Provide the [X, Y] coordinate of the cell's center where the given text is located.  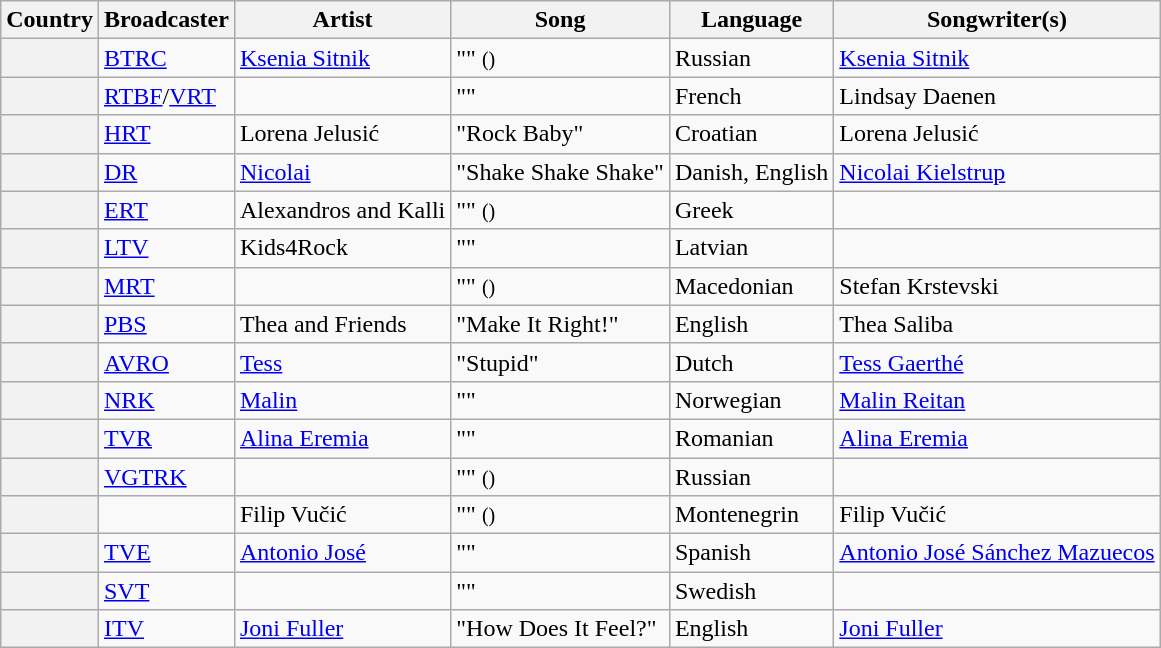
Romanian [751, 438]
Danish, English [751, 172]
Country [50, 20]
Malin [342, 400]
PBS [166, 324]
Nicolai [342, 172]
"Rock Baby" [560, 134]
Antonio José [342, 553]
Tess [342, 362]
Artist [342, 20]
Alexandros and Kalli [342, 210]
Norwegian [751, 400]
Latvian [751, 248]
Kids4Rock [342, 248]
Dutch [751, 362]
Swedish [751, 591]
Song [560, 20]
Spanish [751, 553]
Thea and Friends [342, 324]
Broadcaster [166, 20]
SVT [166, 591]
"Make It Right!" [560, 324]
"How Does It Feel?" [560, 629]
NRK [166, 400]
Tess Gaerthé [997, 362]
LTV [166, 248]
TVE [166, 553]
Stefan Krstevski [997, 286]
Antonio José Sánchez Mazuecos [997, 553]
Montenegrin [751, 515]
MRT [166, 286]
DR [166, 172]
Lindsay Daenen [997, 96]
Macedonian [751, 286]
TVR [166, 438]
Thea Saliba [997, 324]
"Shake Shake Shake" [560, 172]
ERT [166, 210]
Croatian [751, 134]
Nicolai Kielstrup [997, 172]
Songwriter(s) [997, 20]
HRT [166, 134]
VGTRK [166, 477]
Language [751, 20]
AVRO [166, 362]
"Stupid" [560, 362]
Greek [751, 210]
ITV [166, 629]
Malin Reitan [997, 400]
BTRC [166, 58]
French [751, 96]
RTBF/VRT [166, 96]
